Search for the cell housing the specified text and yield its [X, Y] center coordinate. 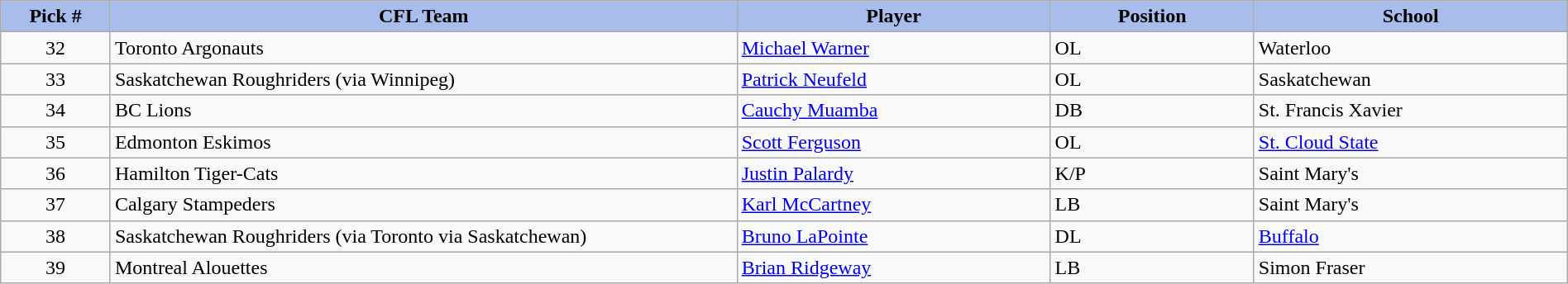
Karl McCartney [893, 205]
Position [1152, 17]
Calgary Stampeders [423, 205]
Bruno LaPointe [893, 236]
Montreal Alouettes [423, 267]
Simon Fraser [1411, 267]
35 [56, 142]
Waterloo [1411, 48]
DB [1152, 111]
St. Francis Xavier [1411, 111]
Michael Warner [893, 48]
Saskatchewan Roughriders (via Toronto via Saskatchewan) [423, 236]
DL [1152, 236]
Toronto Argonauts [423, 48]
34 [56, 111]
Edmonton Eskimos [423, 142]
Player [893, 17]
Brian Ridgeway [893, 267]
Hamilton Tiger-Cats [423, 173]
33 [56, 79]
Pick # [56, 17]
39 [56, 267]
Saskatchewan Roughriders (via Winnipeg) [423, 79]
Justin Palardy [893, 173]
Buffalo [1411, 236]
32 [56, 48]
Saskatchewan [1411, 79]
K/P [1152, 173]
Patrick Neufeld [893, 79]
St. Cloud State [1411, 142]
BC Lions [423, 111]
School [1411, 17]
CFL Team [423, 17]
36 [56, 173]
37 [56, 205]
Cauchy Muamba [893, 111]
Scott Ferguson [893, 142]
38 [56, 236]
